Identify which cell holds the provided text, then report its (x, y) central coordinate. 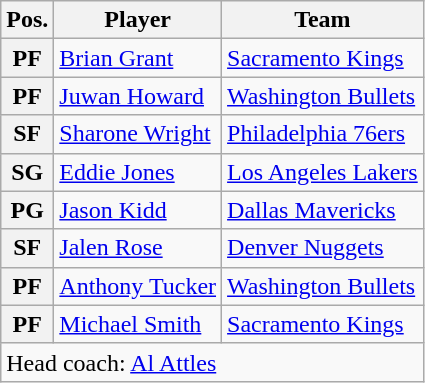
Anthony Tucker (138, 286)
Michael Smith (138, 324)
Sharone Wright (138, 134)
Denver Nuggets (323, 248)
Dallas Mavericks (323, 210)
SG (28, 172)
Philadelphia 76ers (323, 134)
Player (138, 20)
Team (323, 20)
Head coach: Al Attles (212, 362)
Brian Grant (138, 58)
Los Angeles Lakers (323, 172)
Pos. (28, 20)
Juwan Howard (138, 96)
Jalen Rose (138, 248)
Jason Kidd (138, 210)
Eddie Jones (138, 172)
PG (28, 210)
